Identify which cell holds the provided text, then report its [X, Y] central coordinate. 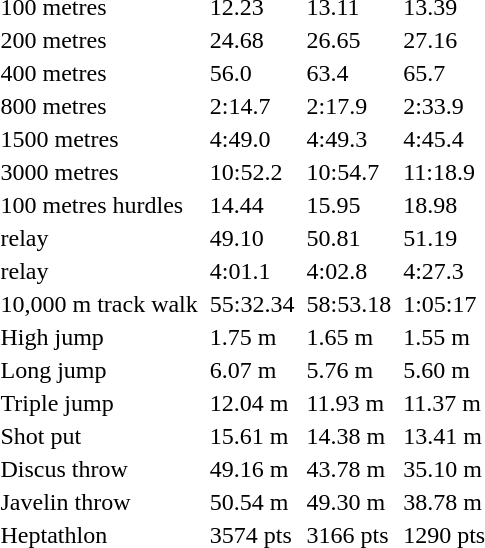
14.38 m [349, 436]
4:02.8 [349, 271]
4:01.1 [252, 271]
6.07 m [252, 370]
58:53.18 [349, 304]
14.44 [252, 205]
2:17.9 [349, 106]
2:14.7 [252, 106]
12.04 m [252, 403]
49.30 m [349, 502]
24.68 [252, 40]
49.10 [252, 238]
50.54 m [252, 502]
4:49.3 [349, 139]
5.76 m [349, 370]
15.61 m [252, 436]
4:49.0 [252, 139]
63.4 [349, 73]
11.93 m [349, 403]
55:32.34 [252, 304]
26.65 [349, 40]
10:54.7 [349, 172]
50.81 [349, 238]
49.16 m [252, 469]
43.78 m [349, 469]
56.0 [252, 73]
15.95 [349, 205]
1.75 m [252, 337]
10:52.2 [252, 172]
1.65 m [349, 337]
